Scan for the cell matching the given text and deliver its [X, Y] coordinate at center. 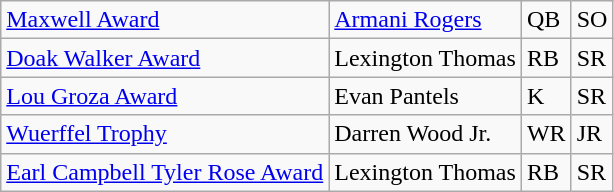
Wuerffel Trophy [165, 134]
Darren Wood Jr. [426, 134]
Armani Rogers [426, 20]
JR [592, 134]
Maxwell Award [165, 20]
Earl Campbell Tyler Rose Award [165, 172]
Evan Pantels [426, 96]
QB [546, 20]
WR [546, 134]
K [546, 96]
SO [592, 20]
Lou Groza Award [165, 96]
Doak Walker Award [165, 58]
